Determine the [x, y] coordinate at the center of the cell enclosing the given text.  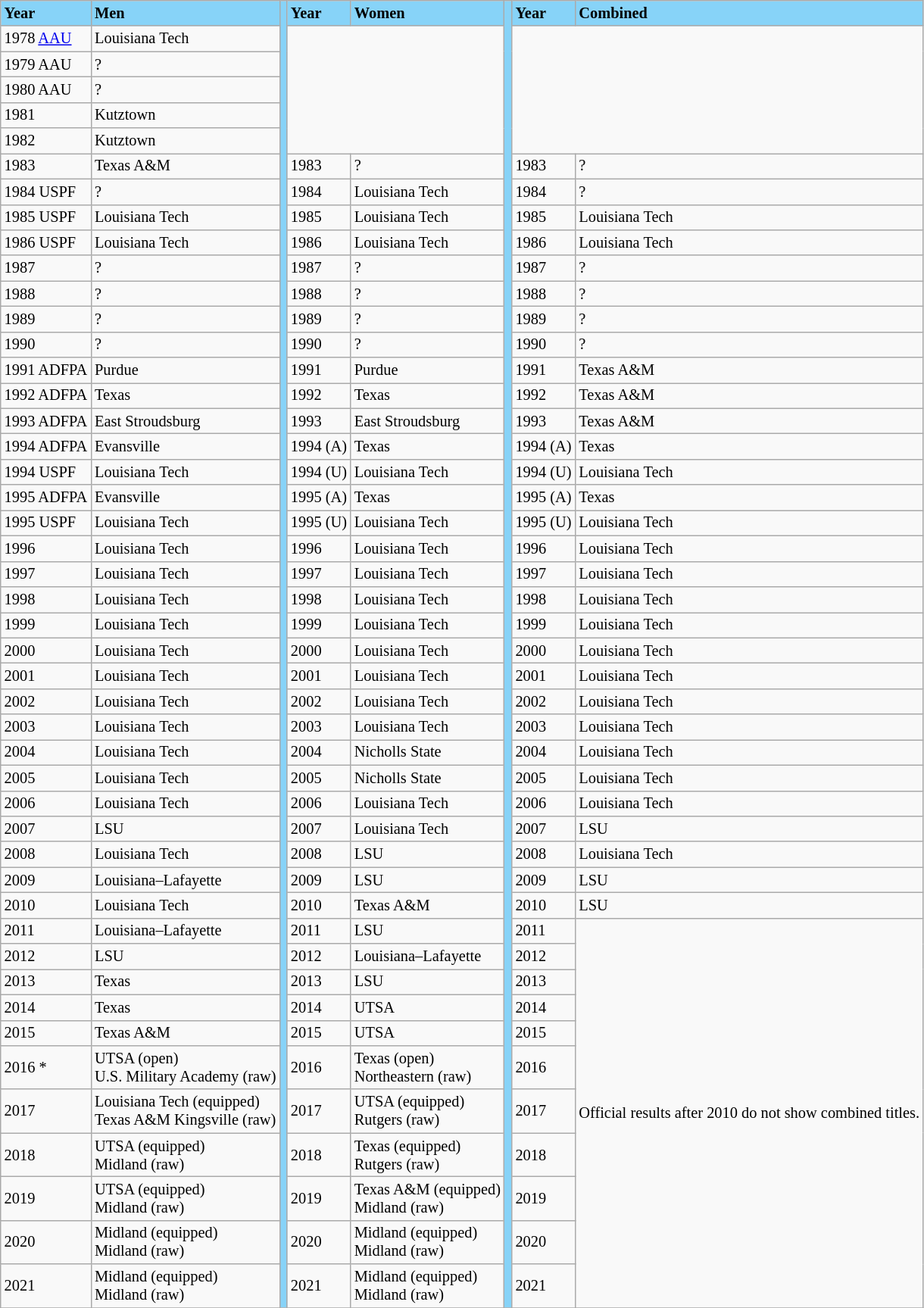
Texas A&M (equipped)Midland (raw) [427, 1198]
Texas (equipped)Rutgers (raw) [427, 1155]
2016 * [45, 1067]
1995 USPF [45, 523]
1985 USPF [45, 217]
1980 AAU [45, 89]
UTSA (open)U.S. Military Academy (raw) [185, 1067]
1993 ADFPA [45, 421]
1984 USPF [45, 192]
1979 AAU [45, 64]
1978 AAU [45, 39]
1991 ADFPA [45, 370]
Men [185, 13]
Combined [748, 13]
Women [427, 13]
1981 [45, 115]
Texas (open)Northeastern (raw) [427, 1067]
1982 [45, 141]
1994 USPF [45, 472]
1994 ADFPA [45, 446]
Louisiana Tech (equipped)Texas A&M Kingsville (raw) [185, 1111]
1986 USPF [45, 242]
Official results after 2010 do not show combined titles. [748, 1113]
1992 ADFPA [45, 395]
UTSA (equipped)Rutgers (raw) [427, 1111]
1995 ADFPA [45, 498]
